Return [x, y] of the center of cell containing provided text 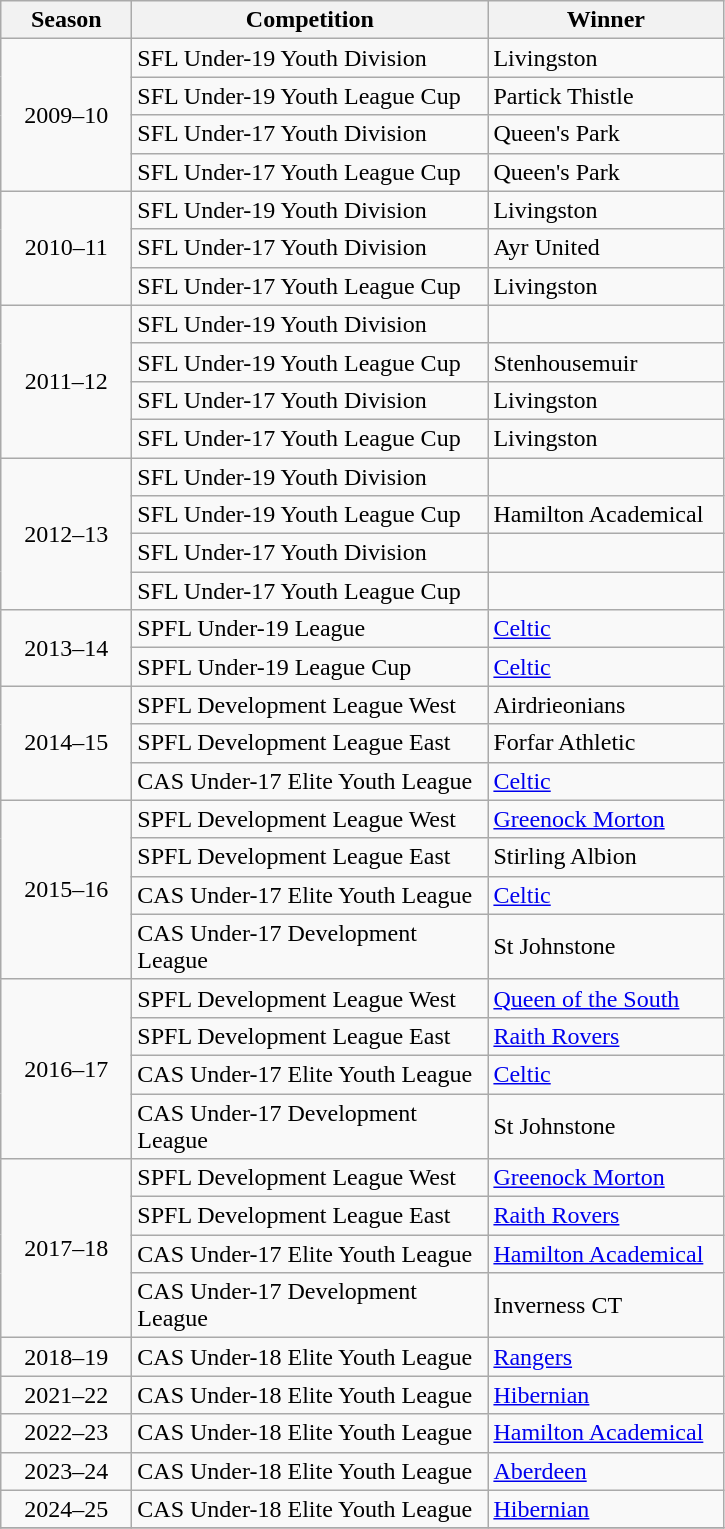
2014–15 [66, 743]
2021–22 [66, 1395]
2012–13 [66, 534]
2013–14 [66, 648]
Stirling Albion [606, 857]
2011–12 [66, 381]
Competition [310, 20]
Queen of the South [606, 998]
Airdrieonians [606, 705]
Aberdeen [606, 1471]
2022–23 [66, 1433]
Ayr United [606, 248]
2016–17 [66, 1068]
2009–10 [66, 115]
2015–16 [66, 890]
Stenhousemuir [606, 362]
2024–25 [66, 1509]
SPFL Under-19 League [310, 629]
Season [66, 20]
Partick Thistle [606, 96]
Winner [606, 20]
Forfar Athletic [606, 743]
2018–19 [66, 1357]
SPFL Under-19 League Cup [310, 667]
2017–18 [66, 1248]
2023–24 [66, 1471]
Inverness CT [606, 1306]
2010–11 [66, 248]
Rangers [606, 1357]
